Output the (X, Y) coordinate of the center of the cell containing the given text.  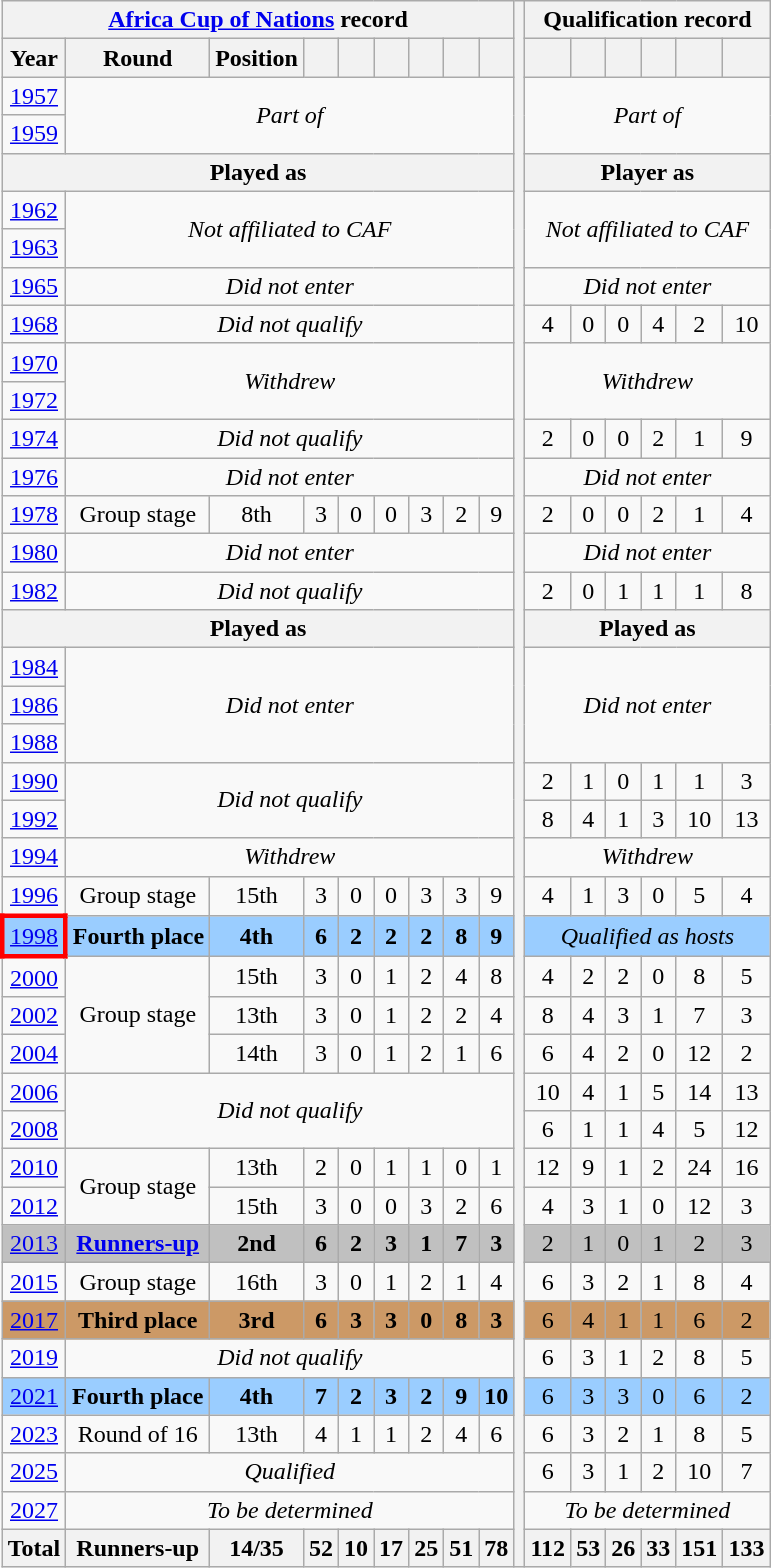
3rd (257, 1320)
2025 (34, 1472)
133 (746, 1548)
1974 (34, 438)
78 (496, 1548)
1982 (34, 591)
Qualification record (648, 20)
Player as (648, 172)
Round (138, 58)
Qualified as hosts (648, 936)
33 (658, 1548)
14 (700, 1091)
2004 (34, 1053)
2027 (34, 1510)
1984 (34, 667)
Year (34, 58)
1980 (34, 553)
Total (34, 1548)
25 (426, 1548)
2021 (34, 1396)
Qualified (290, 1472)
1994 (34, 857)
1990 (34, 781)
2023 (34, 1434)
2nd (257, 1244)
17 (392, 1548)
Position (257, 58)
Third place (138, 1320)
2019 (34, 1358)
2017 (34, 1320)
16 (746, 1168)
1986 (34, 705)
151 (700, 1548)
2010 (34, 1168)
2015 (34, 1282)
2013 (34, 1244)
1978 (34, 515)
Africa Cup of Nations record (258, 20)
1959 (34, 134)
1968 (34, 324)
1998 (34, 936)
1976 (34, 477)
Round of 16 (138, 1434)
1996 (34, 896)
16th (257, 1282)
1965 (34, 286)
1962 (34, 210)
1957 (34, 96)
1963 (34, 248)
2008 (34, 1130)
1988 (34, 743)
1992 (34, 819)
2002 (34, 1015)
52 (320, 1548)
53 (588, 1548)
51 (462, 1548)
2000 (34, 977)
14th (257, 1053)
1970 (34, 362)
26 (624, 1548)
112 (548, 1548)
8th (257, 515)
2006 (34, 1091)
1972 (34, 400)
2012 (34, 1206)
14/35 (257, 1548)
24 (700, 1168)
